Return the [X, Y] coordinate for the center point of the cell that contains the specified text.  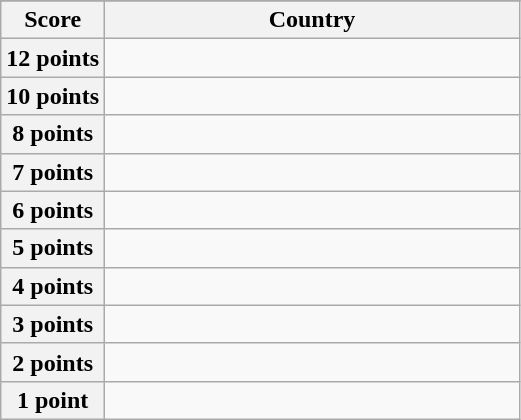
12 points [53, 58]
2 points [53, 362]
8 points [53, 134]
1 point [53, 400]
4 points [53, 286]
3 points [53, 324]
7 points [53, 172]
Score [53, 20]
10 points [53, 96]
5 points [53, 248]
6 points [53, 210]
Country [312, 20]
